Provide the (x, y) coordinate of the cell's center where the given text is located.  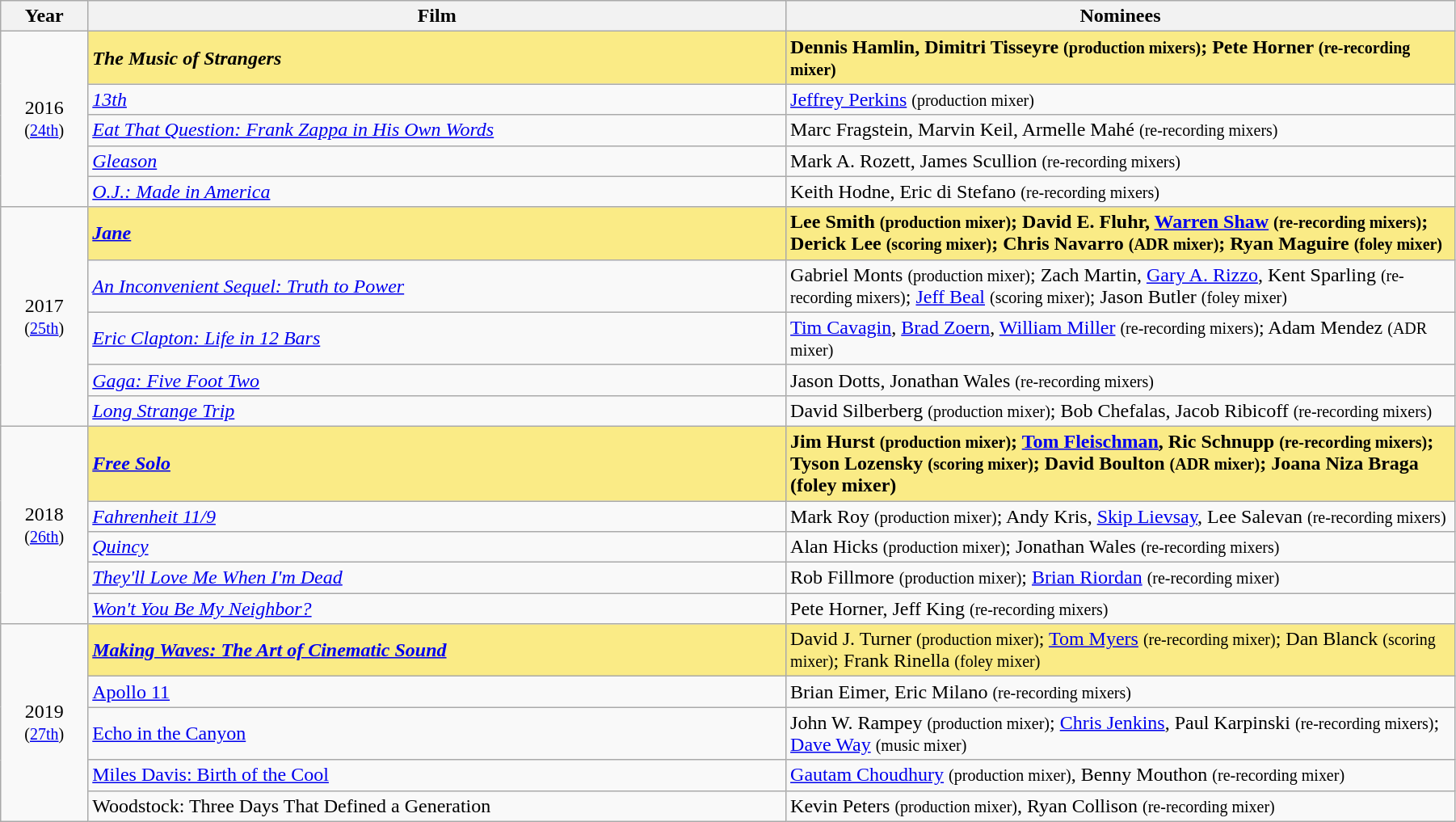
Marc Fragstein, Marvin Keil, Armelle Mahé (re-recording mixers) (1121, 130)
Keith Hodne, Eric di Stefano (re-recording mixers) (1121, 192)
Nominees (1121, 16)
An Inconvenient Sequel: Truth to Power (437, 286)
Film (437, 16)
Echo in the Canyon (437, 734)
2016 (24th) (44, 120)
2018 (26th) (44, 525)
Dennis Hamlin, Dimitri Tisseyre (production mixers); Pete Horner (re-recording mixer) (1121, 58)
Won't You Be My Neighbor? (437, 609)
Mark Roy (production mixer); Andy Kris, Skip Lievsay, Lee Salevan (re-recording mixers) (1121, 516)
O.J.: Made in America (437, 192)
2017 (25th) (44, 317)
They'll Love Me When I'm Dead (437, 578)
Quincy (437, 547)
The Music of Strangers (437, 58)
Eric Clapton: Life in 12 Bars (437, 338)
Rob Fillmore (production mixer); Brian Riordan (re-recording mixer) (1121, 578)
13th (437, 99)
2019 (27th) (44, 723)
Eat That Question: Frank Zappa in His Own Words (437, 130)
Jane (437, 233)
Gautam Choudhury (production mixer), Benny Mouthon (re-recording mixer) (1121, 775)
Gleason (437, 161)
Year (44, 16)
David J. Turner (production mixer); Tom Myers (re-recording mixer); Dan Blanck (scoring mixer); Frank Rinella (foley mixer) (1121, 650)
Alan Hicks (production mixer); Jonathan Wales (re-recording mixers) (1121, 547)
David Silberberg (production mixer); Bob Chefalas, Jacob Ribicoff (re-recording mixers) (1121, 411)
Gaga: Five Foot Two (437, 380)
Jason Dotts, Jonathan Wales (re-recording mixers) (1121, 380)
Pete Horner, Jeff King (re-recording mixers) (1121, 609)
Jeffrey Perkins (production mixer) (1121, 99)
Woodstock: Three Days That Defined a Generation (437, 806)
Free Solo (437, 463)
Apollo 11 (437, 692)
Miles Davis: Birth of the Cool (437, 775)
Making Waves: The Art of Cinematic Sound (437, 650)
John W. Rampey (production mixer); Chris Jenkins, Paul Karpinski (re-recording mixers); Dave Way (music mixer) (1121, 734)
Long Strange Trip (437, 411)
Mark A. Rozett, James Scullion (re-recording mixers) (1121, 161)
Brian Eimer, Eric Milano (re-recording mixers) (1121, 692)
Kevin Peters (production mixer), Ryan Collison (re-recording mixer) (1121, 806)
Fahrenheit 11/9 (437, 516)
Tim Cavagin, Brad Zoern, William Miller (re-recording mixers); Adam Mendez (ADR mixer) (1121, 338)
